Return the [X, Y] coordinate for the center point of the cell that contains the specified text.  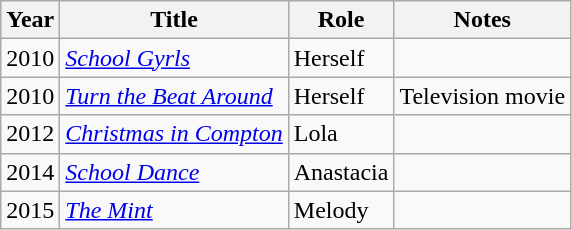
2015 [30, 210]
School Dance [174, 172]
Anastacia [341, 172]
The Mint [174, 210]
Title [174, 20]
School Gyrls [174, 58]
Christmas in Compton [174, 134]
Television movie [482, 96]
2012 [30, 134]
2014 [30, 172]
Turn the Beat Around [174, 96]
Lola [341, 134]
Role [341, 20]
Melody [341, 210]
Notes [482, 20]
Year [30, 20]
